Detect which cell encompasses the target text, then output its (X, Y) center coordinate. 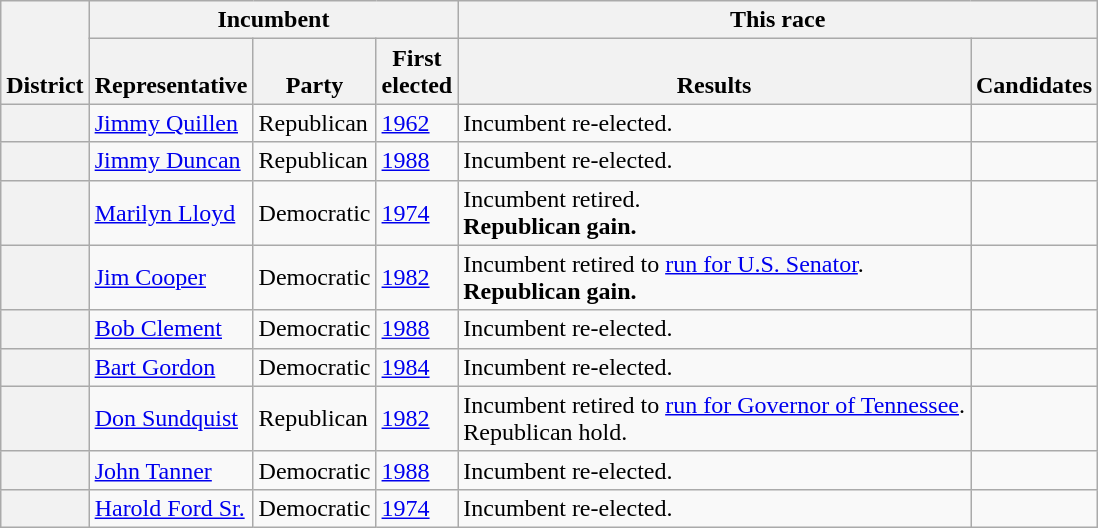
District (45, 52)
Candidates (1034, 72)
John Tanner (171, 470)
Bob Clement (171, 329)
Incumbent retired to run for Governor of Tennessee.Republican hold. (714, 418)
Representative (171, 72)
Jim Cooper (171, 278)
Party (314, 72)
Bart Gordon (171, 367)
Harold Ford Sr. (171, 508)
Incumbent retired to run for U.S. Senator.Republican gain. (714, 278)
Incumbent (274, 20)
Jimmy Quillen (171, 123)
Don Sundquist (171, 418)
Marilyn Lloyd (171, 212)
1984 (417, 367)
1962 (417, 123)
Jimmy Duncan (171, 161)
Firstelected (417, 72)
This race (778, 20)
Results (714, 72)
Incumbent retired.Republican gain. (714, 212)
